Provide the (x, y) coordinate of the cell's center where the given text is located.  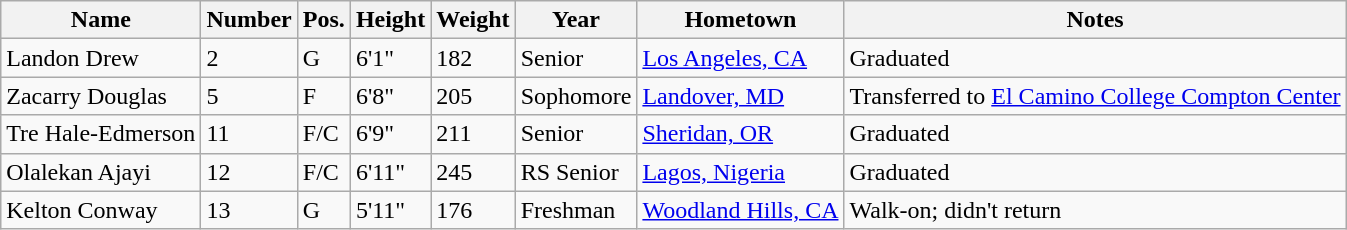
5 (249, 96)
Year (576, 20)
Transferred to El Camino College Compton Center (1095, 96)
Olalekan Ajayi (101, 172)
Zacarry Douglas (101, 96)
Woodland Hills, CA (740, 210)
5'11" (390, 210)
Los Angeles, CA (740, 58)
Pos. (324, 20)
Name (101, 20)
11 (249, 134)
Height (390, 20)
6'8" (390, 96)
Landon Drew (101, 58)
245 (473, 172)
211 (473, 134)
Landover, MD (740, 96)
182 (473, 58)
176 (473, 210)
Hometown (740, 20)
Weight (473, 20)
Sophomore (576, 96)
Walk-on; didn't return (1095, 210)
Tre Hale-Edmerson (101, 134)
Lagos, Nigeria (740, 172)
Notes (1095, 20)
13 (249, 210)
12 (249, 172)
Freshman (576, 210)
F (324, 96)
205 (473, 96)
RS Senior (576, 172)
6'1" (390, 58)
6'9" (390, 134)
Sheridan, OR (740, 134)
6'11" (390, 172)
Number (249, 20)
Kelton Conway (101, 210)
2 (249, 58)
